Locate the cell with the specified text and output its (x, y) center coordinate. 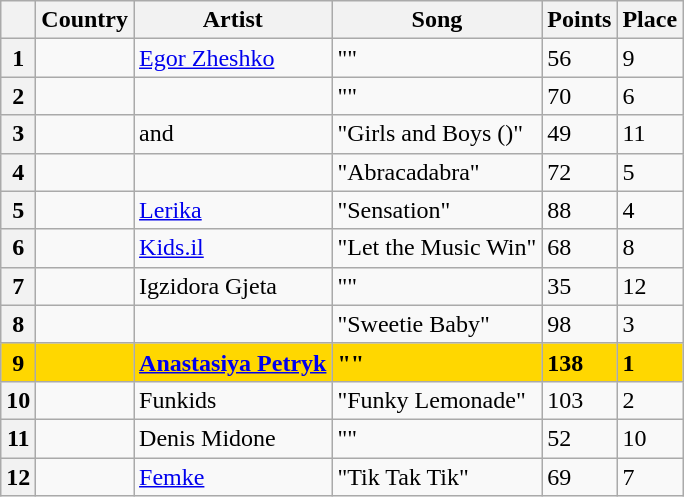
138 (580, 362)
56 (580, 58)
"Funky Lemonade" (437, 400)
Place (650, 20)
Points (580, 20)
35 (580, 286)
Denis Midone (233, 438)
69 (580, 477)
68 (580, 248)
Song (437, 20)
"Let the Music Win" (437, 248)
88 (580, 210)
Femke (233, 477)
"Tik Tak Tik" (437, 477)
49 (580, 134)
103 (580, 400)
Kids.il (233, 248)
"Sweetie Baby" (437, 324)
Funkids (233, 400)
Artist (233, 20)
Country (85, 20)
"Sensation" (437, 210)
"Abracadabra" (437, 172)
70 (580, 96)
Egor Zheshko (233, 58)
52 (580, 438)
Anastasiya Petryk (233, 362)
"Girls and Boys ()" (437, 134)
Igzidora Gjeta (233, 286)
72 (580, 172)
Lerika (233, 210)
and (233, 134)
98 (580, 324)
